Extract the (X, Y) coordinate from the center of the cell holding the provided text.  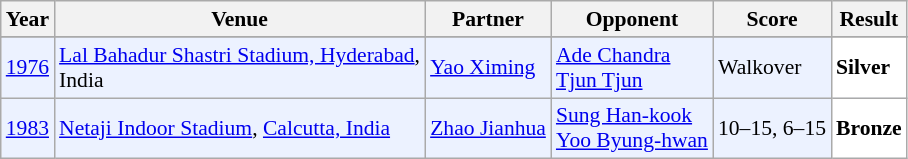
Opponent (632, 19)
1976 (28, 68)
Netaji Indoor Stadium, Calcutta, India (240, 128)
Year (28, 19)
Score (772, 19)
Result (869, 19)
Silver (869, 68)
Zhao Jianhua (488, 128)
1983 (28, 128)
Bronze (869, 128)
Walkover (772, 68)
10–15, 6–15 (772, 128)
Venue (240, 19)
Partner (488, 19)
Lal Bahadur Shastri Stadium, Hyderabad, India (240, 68)
Yao Ximing (488, 68)
Sung Han-kook Yoo Byung-hwan (632, 128)
Ade Chandra Tjun Tjun (632, 68)
